Extract the [x, y] coordinate from the center of the cell holding the provided text.  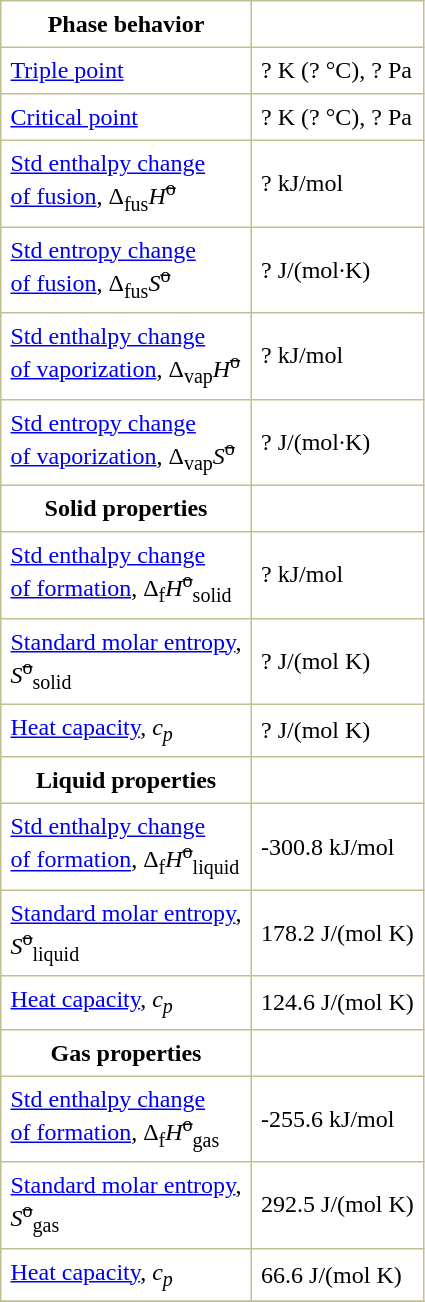
124.6 J/(mol K) [337, 1002]
Standard molar entropy,Soliquid [126, 933]
Std entropy changeof vaporization, ΔvapSo [126, 442]
Standard molar entropy,Sosolid [126, 661]
Liquid properties [126, 780]
66.6 J/(mol K) [337, 1274]
-300.8 kJ/mol [337, 847]
178.2 J/(mol K) [337, 933]
Std enthalpy changeof formation, ΔfHoliquid [126, 847]
Standard molar entropy,Sogas [126, 1205]
Triple point [126, 70]
Gas properties [126, 1052]
Std entropy changeof fusion, ΔfusSo [126, 270]
Std enthalpy changeof fusion, ΔfusHo [126, 183]
Critical point [126, 117]
Std enthalpy changeof formation, ΔfHosolid [126, 575]
-255.6 kJ/mol [337, 1119]
Std enthalpy changeof formation, ΔfHogas [126, 1119]
Std enthalpy changeof vaporization, ΔvapHo [126, 356]
Solid properties [126, 508]
Phase behavior [126, 24]
292.5 J/(mol K) [337, 1205]
